Pinpoint the cell where the given text exists, returning its [x, y] midpoint coordinate. 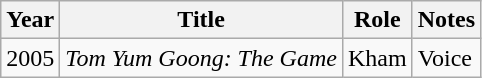
Title [202, 20]
Tom Yum Goong: The Game [202, 58]
Notes [446, 20]
Year [30, 20]
Voice [446, 58]
2005 [30, 58]
Kham [377, 58]
Role [377, 20]
